Determine the (X, Y) coordinate at the center of the cell enclosing the given text.  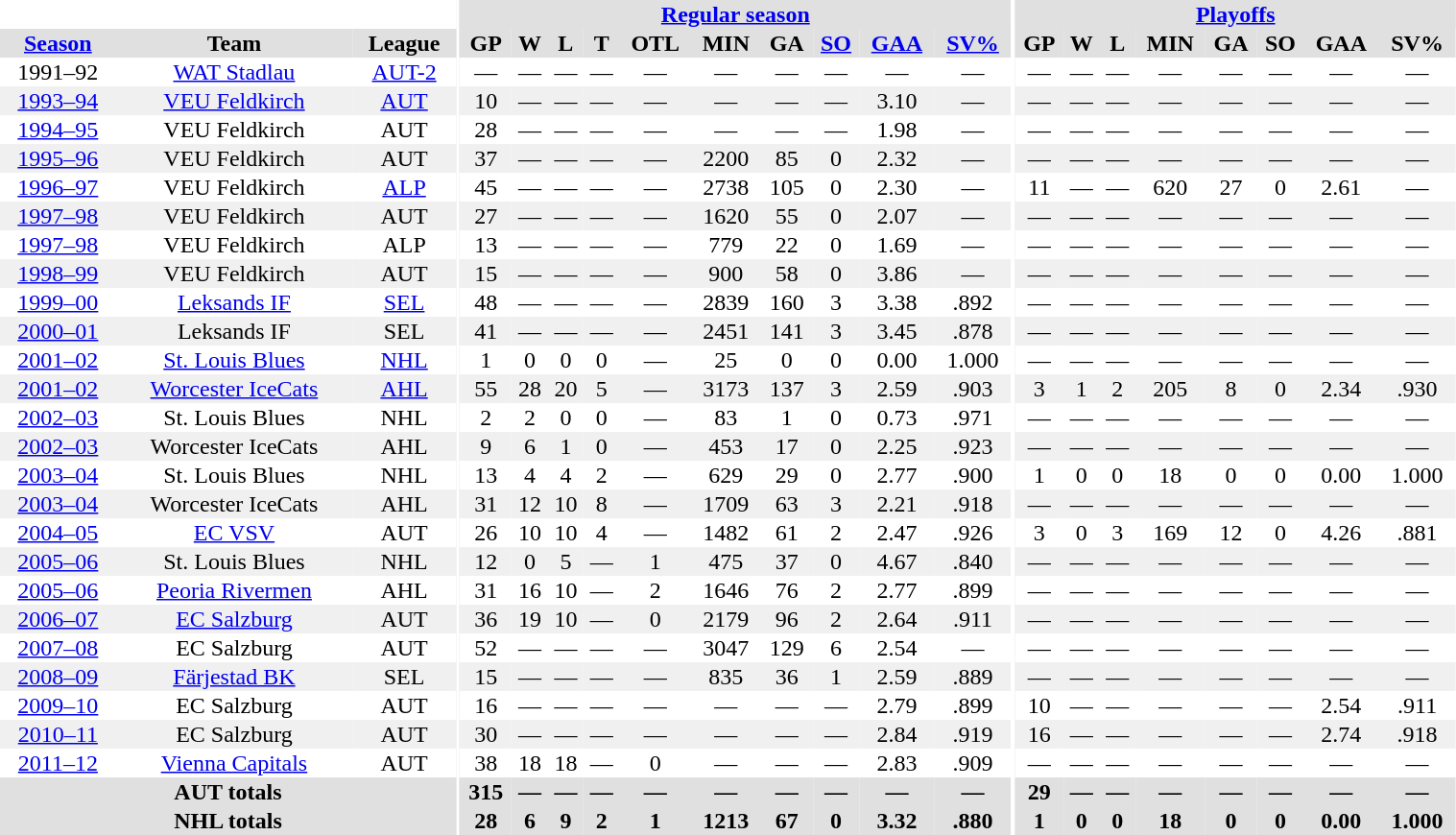
Regular season (735, 14)
3.38 (896, 302)
3.86 (896, 274)
17 (787, 446)
1991–92 (58, 72)
2010–11 (58, 734)
1.98 (896, 130)
WAT Stadlau (234, 72)
835 (726, 677)
2.34 (1341, 389)
.840 (973, 561)
2200 (726, 158)
1482 (726, 533)
2.74 (1341, 734)
38 (486, 763)
160 (787, 302)
2011–12 (58, 763)
4.26 (1341, 533)
2451 (726, 331)
AUT-2 (404, 72)
83 (726, 417)
3047 (726, 648)
25 (726, 360)
.909 (973, 763)
1620 (726, 216)
2.21 (896, 504)
2.83 (896, 763)
141 (787, 331)
48 (486, 302)
Vienna Capitals (234, 763)
1995–96 (58, 158)
.919 (973, 734)
Team (234, 43)
315 (486, 792)
2.07 (896, 216)
2004–05 (58, 533)
22 (787, 245)
.878 (973, 331)
58 (787, 274)
1993–94 (58, 101)
2.47 (896, 533)
1994–95 (58, 130)
T (601, 43)
779 (726, 245)
2179 (726, 619)
.930 (1417, 389)
League (404, 43)
61 (787, 533)
475 (726, 561)
NHL totals (228, 821)
1999–00 (58, 302)
620 (1171, 187)
1996–97 (58, 187)
76 (787, 590)
45 (486, 187)
.892 (973, 302)
.881 (1417, 533)
96 (787, 619)
.971 (973, 417)
900 (726, 274)
2007–08 (58, 648)
.900 (973, 475)
2.61 (1341, 187)
67 (787, 821)
OTL (656, 43)
2000–01 (58, 331)
19 (530, 619)
2839 (726, 302)
.926 (973, 533)
.903 (973, 389)
2.84 (896, 734)
1.69 (896, 245)
2.30 (896, 187)
1709 (726, 504)
129 (787, 648)
205 (1171, 389)
52 (486, 648)
2008–09 (58, 677)
4.67 (896, 561)
453 (726, 446)
2.32 (896, 158)
1998–99 (58, 274)
3173 (726, 389)
11 (1039, 187)
3.45 (896, 331)
2.25 (896, 446)
1213 (726, 821)
.880 (973, 821)
3.32 (896, 821)
Peoria Rivermen (234, 590)
AUT totals (228, 792)
105 (787, 187)
.889 (973, 677)
2006–07 (58, 619)
629 (726, 475)
Färjestad BK (234, 677)
2738 (726, 187)
2009–10 (58, 705)
3.10 (896, 101)
EC VSV (234, 533)
.923 (973, 446)
2.79 (896, 705)
0.73 (896, 417)
1646 (726, 590)
30 (486, 734)
63 (787, 504)
137 (787, 389)
85 (787, 158)
169 (1171, 533)
20 (566, 389)
26 (486, 533)
2.64 (896, 619)
Playoffs (1236, 14)
Season (58, 43)
41 (486, 331)
